Identify which cell holds the provided text, then report its [x, y] central coordinate. 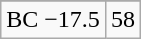
58 [122, 20]
BC −17.5 [54, 20]
